Capture the cell that displays the provided text and extract its (X, Y) central coordinate. 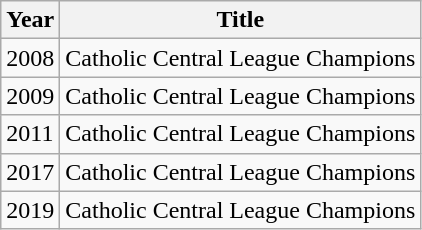
2009 (30, 96)
Year (30, 20)
2019 (30, 210)
2011 (30, 134)
2017 (30, 172)
2008 (30, 58)
Title (240, 20)
